Scan for the cell matching the given text and deliver its [x, y] coordinate at center. 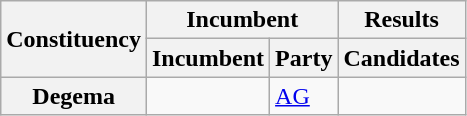
AG [304, 96]
Degema [74, 96]
Results [402, 20]
Candidates [402, 58]
Party [304, 58]
Constituency [74, 39]
